Find where the given text appears and provide that cell's center as (x, y) coordinate. 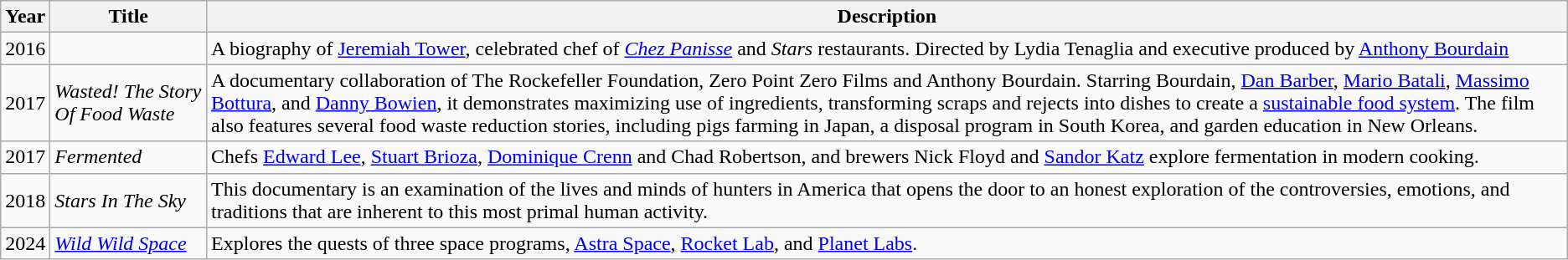
Wild Wild Space (129, 243)
Chefs Edward Lee, Stuart Brioza, Dominique Crenn and Chad Robertson, and brewers Nick Floyd and Sandor Katz explore fermentation in modern cooking. (888, 157)
2016 (25, 48)
Title (129, 17)
Fermented (129, 157)
Wasted! The Story Of Food Waste (129, 103)
Stars In The Sky (129, 201)
2024 (25, 243)
2018 (25, 201)
Year (25, 17)
Description (888, 17)
Explores the quests of three space programs, Astra Space, Rocket Lab, and Planet Labs. (888, 243)
